Search for the cell housing the specified text and yield its (X, Y) center coordinate. 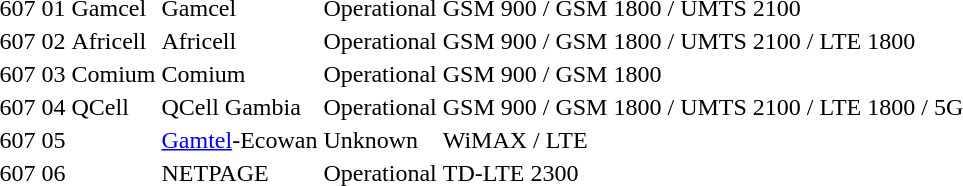
05 (54, 140)
QCell Gambia (240, 107)
Gamtel-Ecowan (240, 140)
QCell (114, 107)
03 (54, 74)
02 (54, 41)
Unknown (380, 140)
04 (54, 107)
